Locate the cell with the specified text and output its (X, Y) center coordinate. 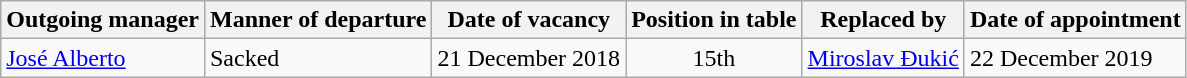
Date of vacancy (529, 20)
Sacked (318, 58)
Miroslav Đukić (883, 58)
Date of appointment (1075, 20)
22 December 2019 (1075, 58)
Outgoing manager (103, 20)
Replaced by (883, 20)
Manner of departure (318, 20)
21 December 2018 (529, 58)
15th (714, 58)
José Alberto (103, 58)
Position in table (714, 20)
